From the cell containing the given text, extract its center point as [x, y] coordinate. 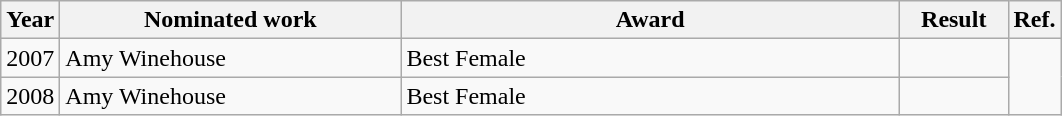
Award [650, 20]
Result [954, 20]
2007 [30, 58]
Nominated work [230, 20]
2008 [30, 96]
Ref. [1034, 20]
Year [30, 20]
